Identify which cell holds the provided text, then report its [x, y] central coordinate. 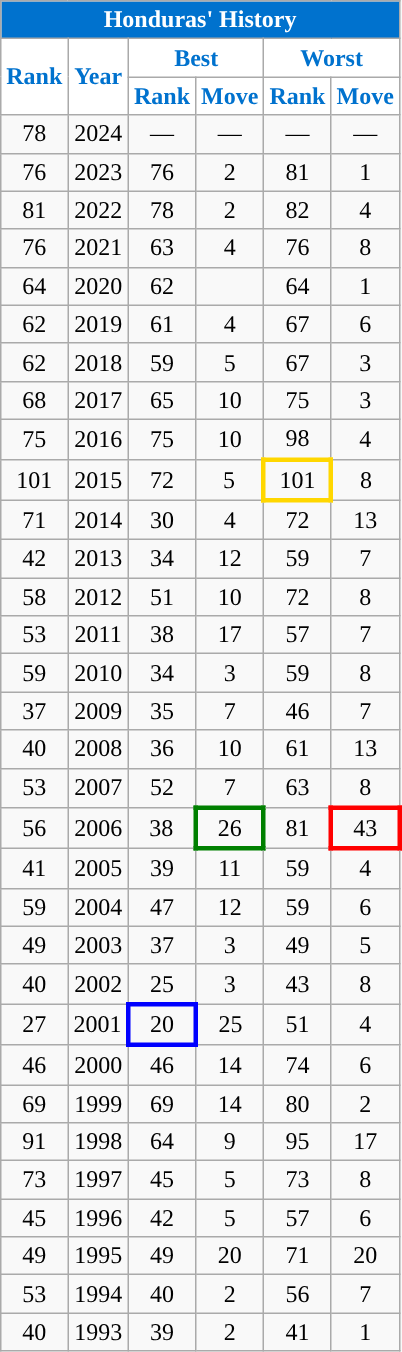
1998 [98, 1142]
58 [34, 597]
2020 [98, 286]
2019 [98, 324]
2014 [98, 520]
2009 [98, 711]
2024 [98, 134]
80 [298, 1103]
2012 [98, 597]
2005 [98, 869]
98 [298, 439]
1999 [98, 1103]
2022 [98, 210]
2015 [98, 480]
26 [230, 828]
2021 [98, 248]
2006 [98, 828]
91 [34, 1142]
2002 [98, 984]
2010 [98, 673]
2001 [98, 1024]
2000 [98, 1065]
95 [298, 1142]
2011 [98, 635]
65 [162, 400]
2008 [98, 749]
2018 [98, 362]
30 [162, 520]
2013 [98, 559]
2004 [98, 907]
1995 [98, 1256]
Honduras' History [200, 20]
1993 [98, 1332]
2016 [98, 439]
82 [298, 210]
Best [196, 58]
47 [162, 907]
11 [230, 869]
2023 [98, 172]
Year [98, 77]
68 [34, 400]
2003 [98, 945]
1997 [98, 1180]
52 [162, 788]
27 [34, 1024]
Worst [332, 58]
2007 [98, 788]
35 [162, 711]
9 [230, 1142]
2017 [98, 400]
36 [162, 749]
1994 [98, 1294]
1996 [98, 1218]
74 [298, 1065]
